Pinpoint the cell where the given text exists, returning its [X, Y] midpoint coordinate. 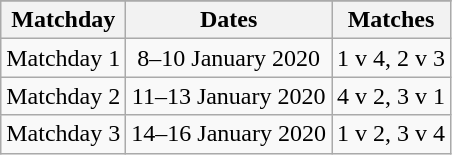
1 v 2, 3 v 4 [392, 134]
1 v 4, 2 v 3 [392, 58]
Matchday [64, 20]
14–16 January 2020 [229, 134]
Matches [392, 20]
Matchday 3 [64, 134]
11–13 January 2020 [229, 96]
Dates [229, 20]
Matchday 2 [64, 96]
Matchday 1 [64, 58]
8–10 January 2020 [229, 58]
4 v 2, 3 v 1 [392, 96]
